Extract the [X, Y] coordinate from the center of the cell holding the provided text.  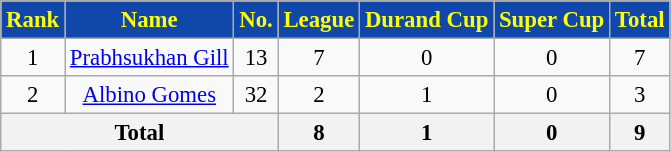
Super Cup [552, 20]
8 [318, 133]
Name [150, 20]
League [318, 20]
No. [256, 20]
Durand Cup [427, 20]
3 [640, 95]
Prabhsukhan Gill [150, 58]
Albino Gomes [150, 95]
Rank [33, 20]
13 [256, 58]
9 [640, 133]
32 [256, 95]
